Pinpoint the cell where the given text exists, returning its (X, Y) midpoint coordinate. 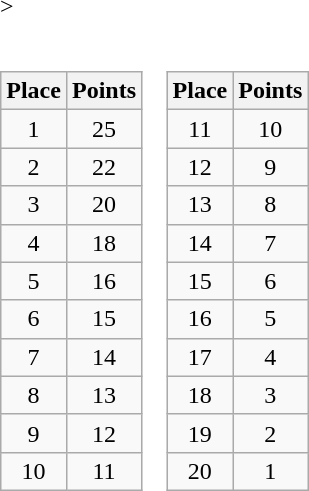
22 (104, 167)
25 (104, 129)
19 (200, 433)
17 (200, 357)
